Find where the given text appears and provide that cell's center as [X, Y] coordinate. 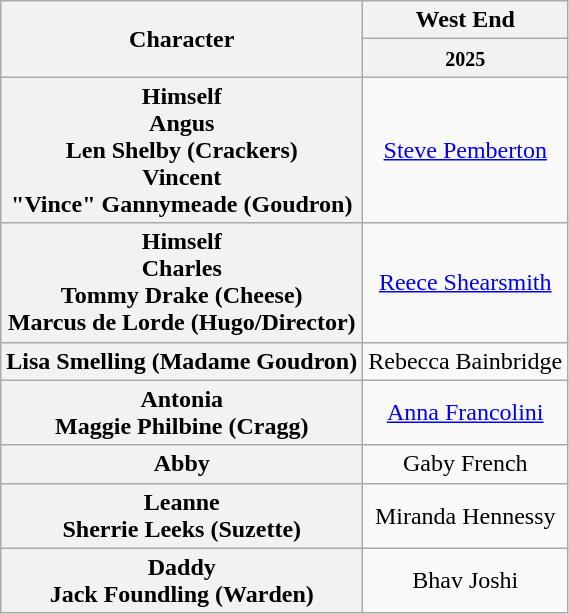
Gaby French [466, 464]
LeanneSherrie Leeks (Suzette) [182, 516]
Abby [182, 464]
AntoniaMaggie Philbine (Cragg) [182, 412]
Character [182, 39]
Lisa Smelling (Madame Goudron) [182, 361]
HimselfCharlesTommy Drake (Cheese)Marcus de Lorde (Hugo/Director) [182, 282]
Steve Pemberton [466, 150]
Bhav Joshi [466, 580]
DaddyJack Foundling (Warden) [182, 580]
HimselfAngusLen Shelby (Crackers)Vincent "Vince" Gannymeade (Goudron) [182, 150]
Anna Francolini [466, 412]
Miranda Hennessy [466, 516]
2025 [466, 58]
Rebecca Bainbridge [466, 361]
Reece Shearsmith [466, 282]
West End [466, 20]
